Output the (X, Y) coordinate of the center of the cell containing the given text.  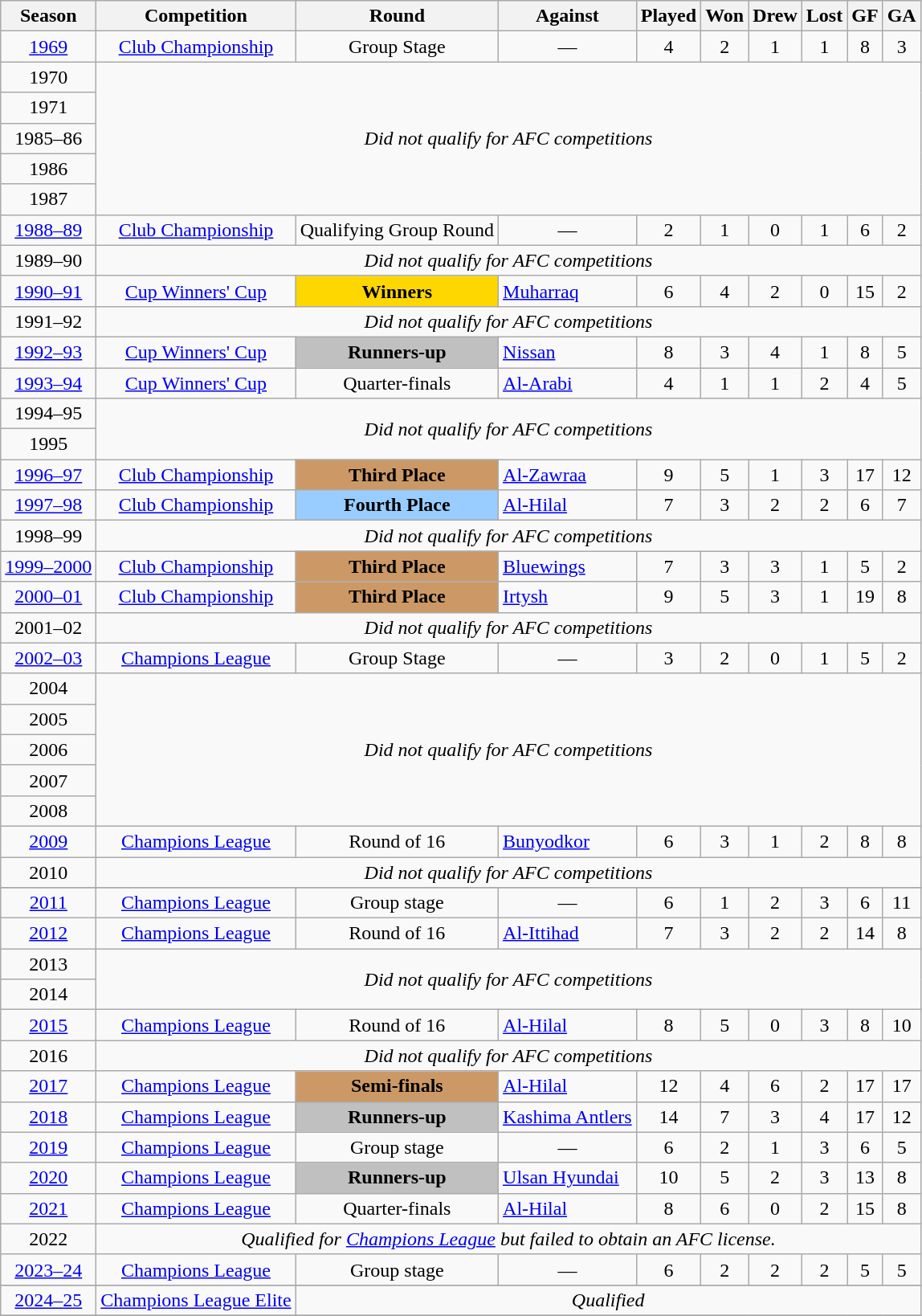
1999–2000 (48, 566)
1996–97 (48, 475)
1998–99 (48, 536)
1991–92 (48, 321)
1997–98 (48, 505)
2012 (48, 934)
1969 (48, 47)
Semi-finals (397, 1086)
Al-Ittihad (568, 934)
1992–93 (48, 352)
Against (568, 16)
1989–90 (48, 260)
Winners (397, 291)
Nissan (568, 352)
2022 (48, 1239)
Ulsan Hyundai (568, 1178)
Qualified for Champions League but failed to obtain an AFC license. (508, 1239)
2024–25 (48, 1300)
1987 (48, 199)
2011 (48, 903)
2023–24 (48, 1269)
2018 (48, 1117)
2021 (48, 1208)
2005 (48, 719)
2008 (48, 811)
2007 (48, 780)
1988–89 (48, 230)
2002–03 (48, 658)
2001–02 (48, 627)
2010 (48, 872)
Round (397, 16)
1970 (48, 77)
2009 (48, 841)
Competition (196, 16)
1971 (48, 108)
1990–91 (48, 291)
Bluewings (568, 566)
Season (48, 16)
2020 (48, 1178)
Irtysh (568, 597)
Drew (776, 16)
GA (901, 16)
GF (865, 16)
2004 (48, 689)
1994–95 (48, 414)
11 (901, 903)
1986 (48, 169)
2019 (48, 1147)
2014 (48, 995)
Fourth Place (397, 505)
Muharraq (568, 291)
Al-Zawraa (568, 475)
Champions League Elite (196, 1300)
2006 (48, 750)
1985–86 (48, 138)
Al-Arabi (568, 383)
13 (865, 1178)
Played (668, 16)
2000–01 (48, 597)
1993–94 (48, 383)
Bunyodkor (568, 841)
Qualified (608, 1300)
Won (724, 16)
2015 (48, 1025)
Lost (824, 16)
2016 (48, 1056)
Kashima Antlers (568, 1117)
2017 (48, 1086)
1995 (48, 444)
Qualifying Group Round (397, 230)
2013 (48, 964)
19 (865, 597)
